Pinpoint the cell where the given text exists, returning its (x, y) midpoint coordinate. 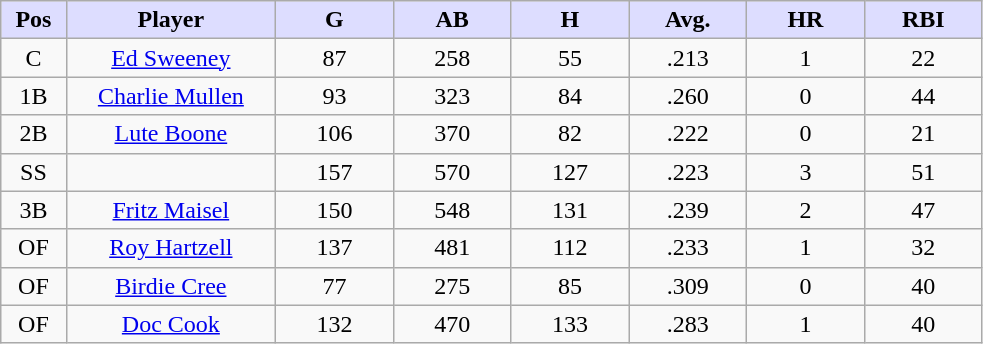
Ed Sweeney (170, 58)
AB (452, 20)
21 (923, 134)
.239 (688, 210)
SS (34, 172)
3 (806, 172)
.223 (688, 172)
2B (34, 134)
Player (170, 20)
470 (452, 324)
RBI (923, 20)
548 (452, 210)
47 (923, 210)
Charlie Mullen (170, 96)
2 (806, 210)
3B (34, 210)
258 (452, 58)
131 (570, 210)
H (570, 20)
82 (570, 134)
150 (335, 210)
Doc Cook (170, 324)
157 (335, 172)
Pos (34, 20)
127 (570, 172)
Roy Hartzell (170, 248)
570 (452, 172)
275 (452, 286)
51 (923, 172)
112 (570, 248)
481 (452, 248)
77 (335, 286)
.260 (688, 96)
G (335, 20)
.233 (688, 248)
Avg. (688, 20)
Lute Boone (170, 134)
85 (570, 286)
133 (570, 324)
87 (335, 58)
132 (335, 324)
106 (335, 134)
370 (452, 134)
.283 (688, 324)
Fritz Maisel (170, 210)
.213 (688, 58)
44 (923, 96)
55 (570, 58)
.309 (688, 286)
323 (452, 96)
137 (335, 248)
32 (923, 248)
.222 (688, 134)
93 (335, 96)
1B (34, 96)
Birdie Cree (170, 286)
84 (570, 96)
22 (923, 58)
C (34, 58)
HR (806, 20)
